Find where the given text appears and provide that cell's center as [X, Y] coordinate. 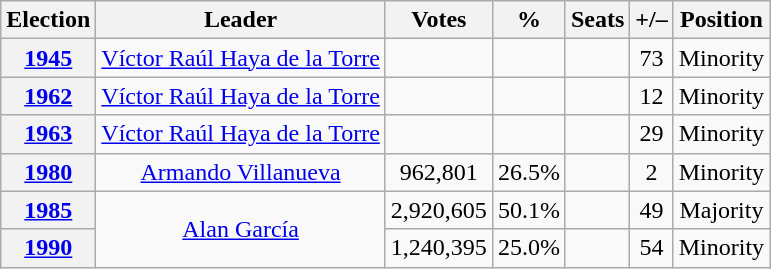
Alan García [241, 229]
1980 [48, 172]
Position [721, 20]
50.1% [528, 210]
Majority [721, 210]
2,920,605 [438, 210]
1990 [48, 248]
Armando Villanueva [241, 172]
1985 [48, 210]
1963 [48, 134]
% [528, 20]
Leader [241, 20]
49 [652, 210]
Votes [438, 20]
2 [652, 172]
26.5% [528, 172]
Election [48, 20]
1962 [48, 96]
12 [652, 96]
1,240,395 [438, 248]
1945 [48, 58]
54 [652, 248]
Seats [597, 20]
962,801 [438, 172]
25.0% [528, 248]
73 [652, 58]
29 [652, 134]
+/– [652, 20]
